Return the [x, y] coordinate for the center point of the cell that contains the specified text.  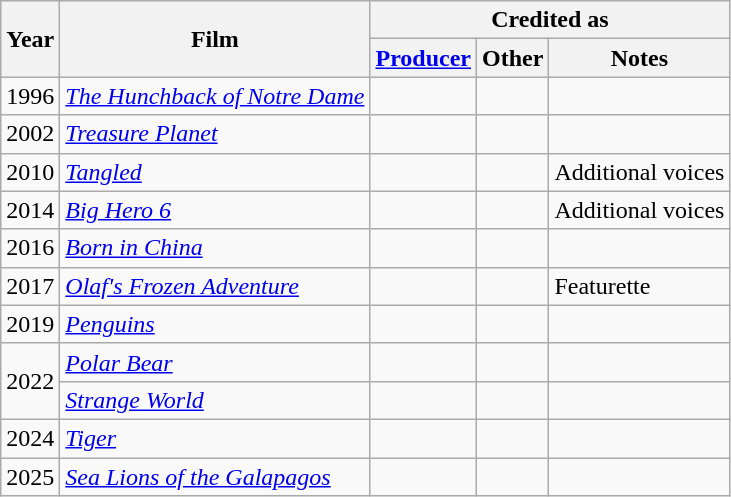
Olaf's Frozen Adventure [215, 286]
Film [215, 39]
2010 [30, 172]
Other [513, 58]
Sea Lions of the Galapagos [215, 477]
Penguins [215, 324]
Credited as [550, 20]
Producer [424, 58]
Born in China [215, 248]
2016 [30, 248]
2022 [30, 381]
Big Hero 6 [215, 210]
Tangled [215, 172]
Strange World [215, 400]
2025 [30, 477]
2024 [30, 438]
2017 [30, 286]
1996 [30, 96]
2014 [30, 210]
Tiger [215, 438]
Featurette [640, 286]
2002 [30, 134]
Notes [640, 58]
Treasure Planet [215, 134]
2019 [30, 324]
Polar Bear [215, 362]
The Hunchback of Notre Dame [215, 96]
Year [30, 39]
